Capture the cell that displays the provided text and extract its [x, y] central coordinate. 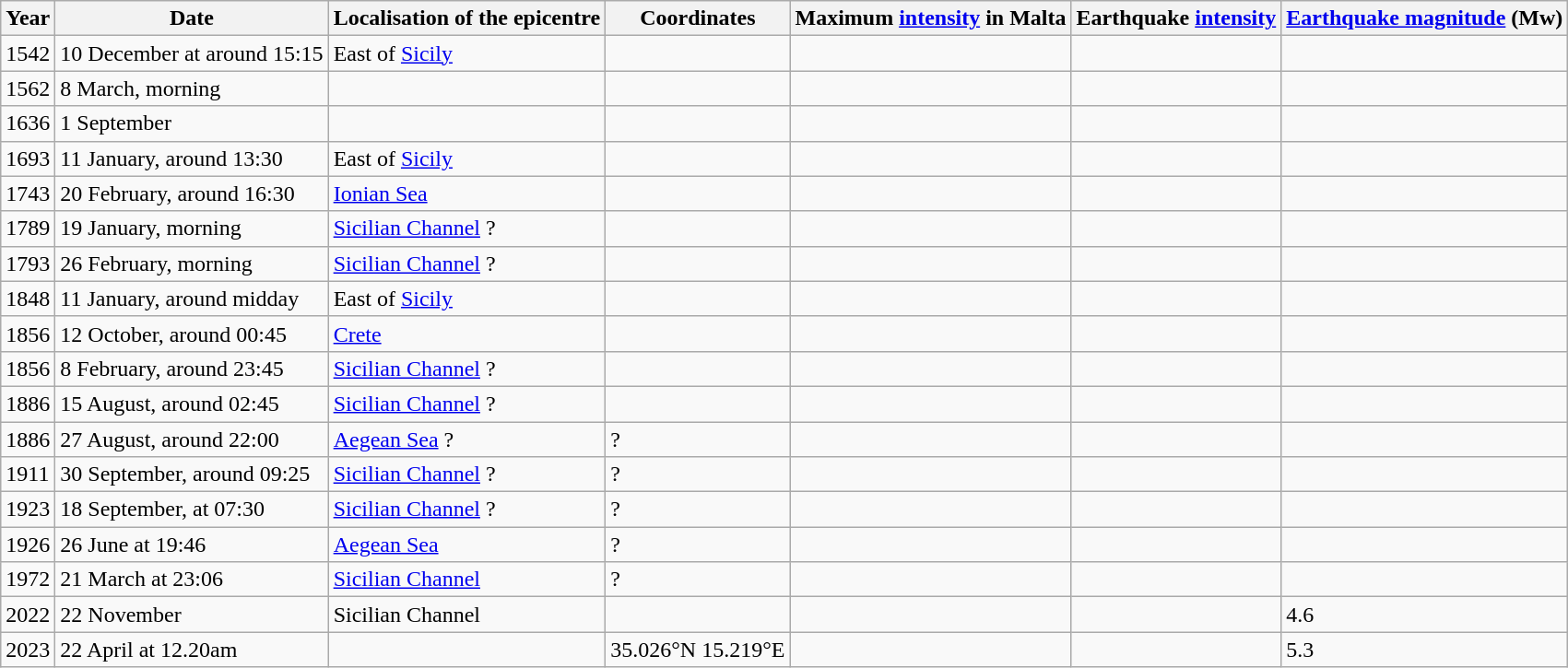
1848 [28, 299]
1972 [28, 580]
2023 [28, 650]
1 September [192, 123]
Aegean Sea ? [466, 439]
11 January, around midday [192, 299]
1789 [28, 229]
1926 [28, 545]
8 February, around 23:45 [192, 369]
Earthquake intensity [1176, 18]
27 August, around 22:00 [192, 439]
2022 [28, 615]
1911 [28, 475]
Date [192, 18]
10 December at around 15:15 [192, 53]
Maximum intensity in Malta [931, 18]
Aegean Sea [466, 545]
4.6 [1425, 615]
35.026°N 15.219°E [698, 650]
11 January, around 13:30 [192, 158]
19 January, morning [192, 229]
1542 [28, 53]
Localisation of the epicentre [466, 18]
20 February, around 16:30 [192, 193]
12 October, around 00:45 [192, 334]
1693 [28, 158]
Coordinates [698, 18]
22 April at 12.20am [192, 650]
18 September, at 07:30 [192, 510]
1793 [28, 264]
22 November [192, 615]
8 March, morning [192, 88]
26 June at 19:46 [192, 545]
15 August, around 02:45 [192, 404]
30 September, around 09:25 [192, 475]
1923 [28, 510]
1743 [28, 193]
1562 [28, 88]
Earthquake magnitude (Mw) [1425, 18]
Ionian Sea [466, 193]
Year [28, 18]
5.3 [1425, 650]
Crete [466, 334]
21 March at 23:06 [192, 580]
26 February, morning [192, 264]
1636 [28, 123]
